Locate the cell with the specified text and output its [X, Y] center coordinate. 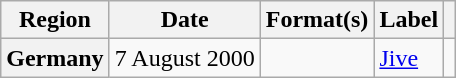
Format(s) [317, 20]
Date [184, 20]
Region [55, 20]
7 August 2000 [184, 58]
Jive [409, 58]
Germany [55, 58]
Label [409, 20]
